Detect which cell encompasses the target text, then output its [x, y] center coordinate. 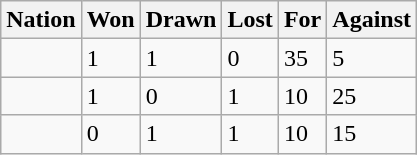
Won [110, 20]
Lost [250, 20]
25 [372, 96]
5 [372, 58]
Drawn [181, 20]
For [302, 20]
Against [372, 20]
Nation [41, 20]
35 [302, 58]
15 [372, 134]
